Locate the cell with the specified text and output its [X, Y] center coordinate. 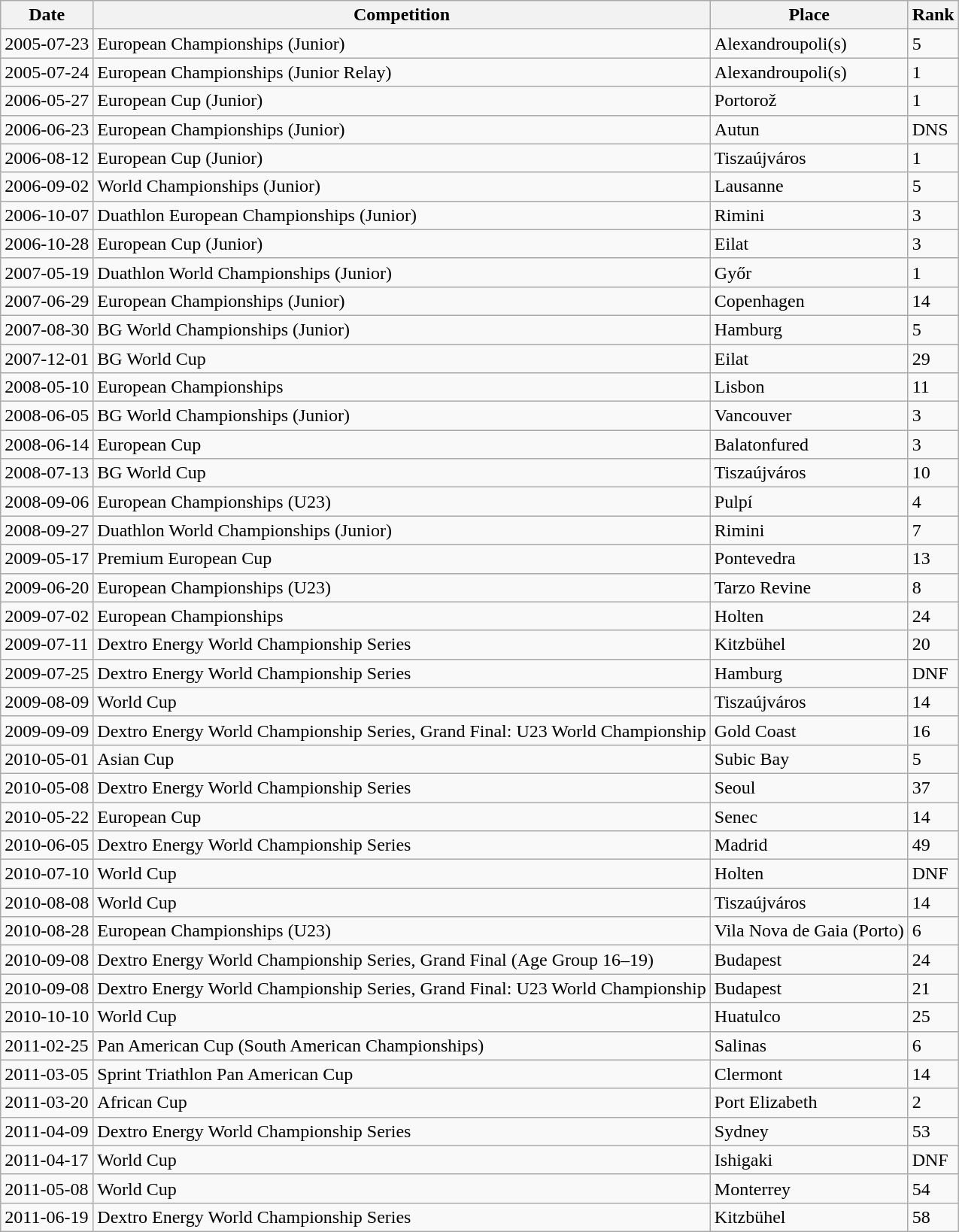
2009-09-09 [47, 730]
Place [809, 15]
Subic Bay [809, 759]
2008-06-14 [47, 445]
53 [933, 1131]
Premium European Cup [402, 559]
7 [933, 530]
2011-02-25 [47, 1045]
2009-08-09 [47, 702]
Asian Cup [402, 759]
Port Elizabeth [809, 1103]
2 [933, 1103]
2008-09-27 [47, 530]
2008-06-05 [47, 416]
Gold Coast [809, 730]
Monterrey [809, 1188]
2005-07-23 [47, 44]
Portorož [809, 101]
11 [933, 387]
Vancouver [809, 416]
Vila Nova de Gaia (Porto) [809, 931]
Lausanne [809, 187]
2009-07-11 [47, 645]
2007-06-29 [47, 301]
2006-10-07 [47, 215]
20 [933, 645]
58 [933, 1217]
2010-07-10 [47, 874]
Date [47, 15]
Sprint Triathlon Pan American Cup [402, 1074]
Huatulco [809, 1017]
Tarzo Revine [809, 587]
2009-06-20 [47, 587]
2009-07-25 [47, 673]
Sydney [809, 1131]
2010-05-22 [47, 816]
16 [933, 730]
2008-09-06 [47, 502]
2010-08-28 [47, 931]
4 [933, 502]
Copenhagen [809, 301]
13 [933, 559]
African Cup [402, 1103]
2006-10-28 [47, 244]
2010-08-08 [47, 903]
2010-10-10 [47, 1017]
2006-06-23 [47, 129]
2011-03-05 [47, 1074]
2006-05-27 [47, 101]
Lisbon [809, 387]
2007-05-19 [47, 272]
2008-05-10 [47, 387]
2010-05-08 [47, 787]
Rank [933, 15]
2011-03-20 [47, 1103]
2006-08-12 [47, 158]
37 [933, 787]
European Championships (Junior Relay) [402, 72]
Salinas [809, 1045]
Clermont [809, 1074]
29 [933, 359]
Ishigaki [809, 1160]
2006-09-02 [47, 187]
Madrid [809, 845]
Pontevedra [809, 559]
Balatonfured [809, 445]
2007-08-30 [47, 329]
54 [933, 1188]
2011-04-09 [47, 1131]
8 [933, 587]
Pulpí [809, 502]
2005-07-24 [47, 72]
Senec [809, 816]
21 [933, 988]
2010-06-05 [47, 845]
10 [933, 473]
Seoul [809, 787]
2007-12-01 [47, 359]
World Championships (Junior) [402, 187]
Győr [809, 272]
2011-04-17 [47, 1160]
2011-05-08 [47, 1188]
2011-06-19 [47, 1217]
2008-07-13 [47, 473]
Duathlon European Championships (Junior) [402, 215]
Competition [402, 15]
25 [933, 1017]
2010-05-01 [47, 759]
DNS [933, 129]
Dextro Energy World Championship Series, Grand Final (Age Group 16–19) [402, 960]
2009-07-02 [47, 616]
Pan American Cup (South American Championships) [402, 1045]
2009-05-17 [47, 559]
Autun [809, 129]
49 [933, 845]
